Extract the [x, y] coordinate from the center of the cell holding the provided text.  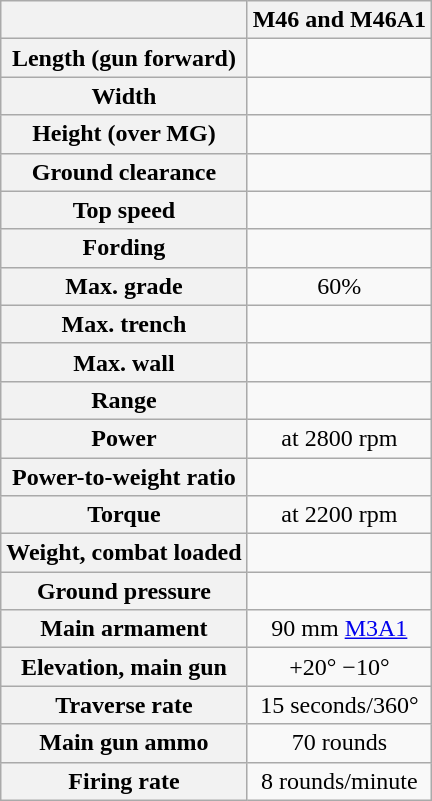
Firing rate [124, 781]
+20° −10° [339, 667]
Max. grade [124, 286]
Elevation, main gun [124, 667]
90 mm M3A1 [339, 629]
Max. wall [124, 362]
Fording [124, 248]
Main gun ammo [124, 743]
Top speed [124, 210]
Height (over MG) [124, 134]
M46 and M46A1 [339, 20]
Max. trench [124, 324]
Torque [124, 515]
Width [124, 96]
Range [124, 400]
Power [124, 438]
at 2200 rpm [339, 515]
Ground pressure [124, 591]
Ground clearance [124, 172]
70 rounds [339, 743]
8 rounds/minute [339, 781]
Weight, combat loaded [124, 553]
15 seconds/360° [339, 705]
Length (gun forward) [124, 58]
Main armament [124, 629]
Power-to-weight ratio [124, 477]
60% [339, 286]
at 2800 rpm [339, 438]
Traverse rate [124, 705]
